Provide the [X, Y] coordinate of the cell's center where the given text is located.  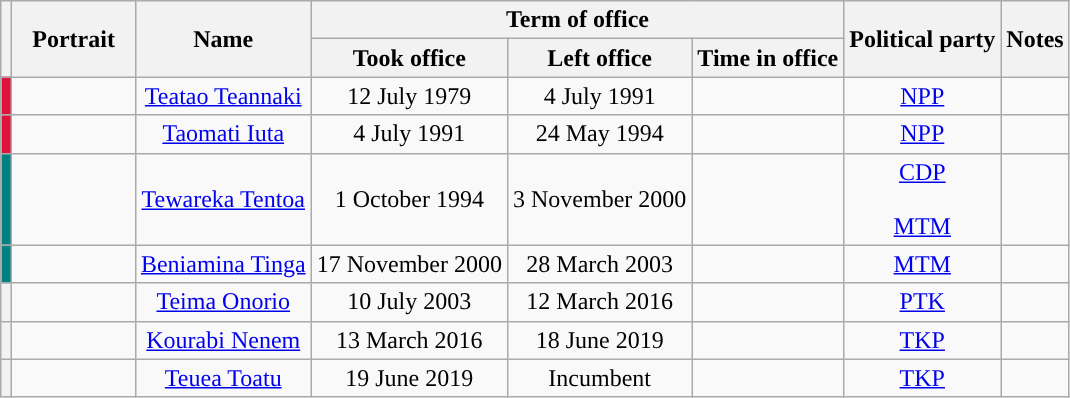
Left office [599, 58]
12 March 2016 [599, 302]
24 May 1994 [599, 134]
Took office [409, 58]
Kourabi Nenem [223, 340]
Term of office [578, 20]
17 November 2000 [409, 264]
Beniamina Tinga [223, 264]
Teima Onorio [223, 302]
PTK [922, 302]
1 October 1994 [409, 199]
Political party [922, 39]
Taomati Iuta [223, 134]
Incumbent [599, 378]
12 July 1979 [409, 96]
Notes [1035, 39]
CDPMTM [922, 199]
13 March 2016 [409, 340]
Tewareka Tentoa [223, 199]
10 July 2003 [409, 302]
Name [223, 39]
Portrait [74, 39]
Time in office [768, 58]
Teatao Teannaki [223, 96]
18 June 2019 [599, 340]
MTM [922, 264]
28 March 2003 [599, 264]
3 November 2000 [599, 199]
Teuea Toatu [223, 378]
19 June 2019 [409, 378]
